Determine the [X, Y] coordinate at the center of the cell enclosing the given text.  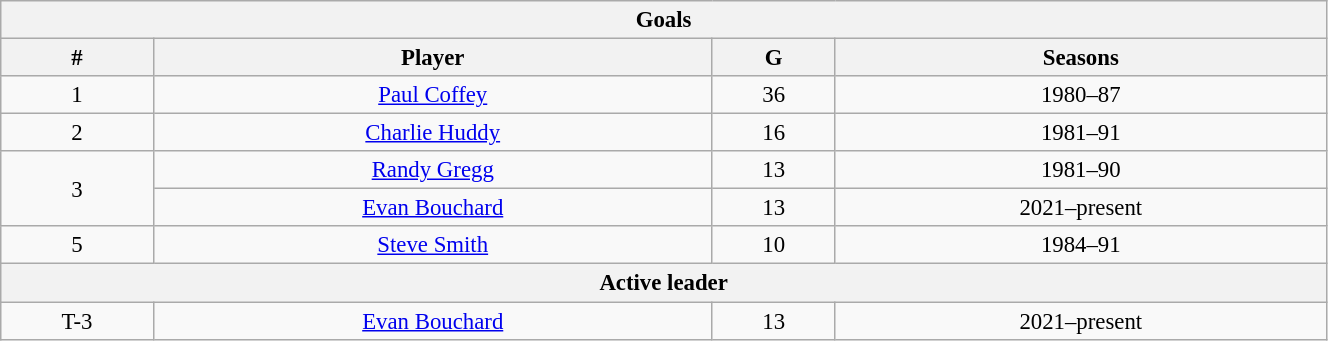
5 [78, 245]
Randy Gregg [432, 170]
Active leader [664, 283]
16 [774, 133]
1981–91 [1080, 133]
10 [774, 245]
Goals [664, 20]
1981–90 [1080, 170]
T-3 [78, 321]
36 [774, 95]
3 [78, 188]
1984–91 [1080, 245]
2 [78, 133]
# [78, 58]
1980–87 [1080, 95]
1 [78, 95]
Steve Smith [432, 245]
Seasons [1080, 58]
Charlie Huddy [432, 133]
G [774, 58]
Paul Coffey [432, 95]
Player [432, 58]
